Determine the [X, Y] coordinate at the center of the cell enclosing the given text.  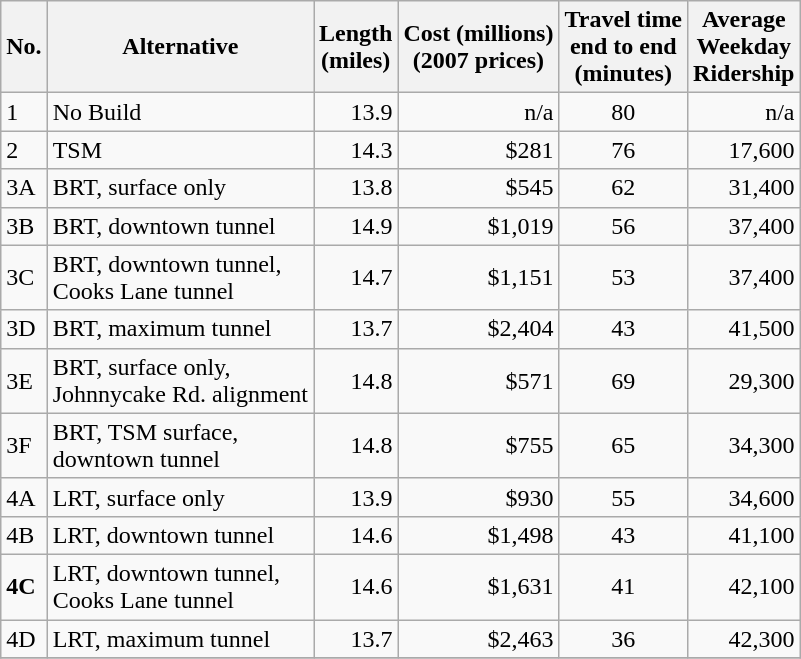
41,100 [744, 535]
41 [624, 586]
80 [624, 112]
41,500 [744, 329]
$1,631 [478, 586]
No Build [180, 112]
36 [624, 639]
BRT, downtown tunnel [180, 226]
56 [624, 226]
65 [624, 446]
3D [24, 329]
$2,404 [478, 329]
Cost (millions)(2007 prices) [478, 47]
53 [624, 278]
42,100 [744, 586]
LRT, downtown tunnel [180, 535]
4C [24, 586]
$545 [478, 188]
34,600 [744, 497]
3E [24, 380]
4A [24, 497]
17,600 [744, 150]
BRT, downtown tunnel,Cooks Lane tunnel [180, 278]
TSM [180, 150]
14.3 [356, 150]
3B [24, 226]
$2,463 [478, 639]
$281 [478, 150]
1 [24, 112]
55 [624, 497]
$1,019 [478, 226]
LRT, downtown tunnel, Cooks Lane tunnel [180, 586]
14.9 [356, 226]
62 [624, 188]
LRT, surface only [180, 497]
$571 [478, 380]
$755 [478, 446]
$1,498 [478, 535]
4B [24, 535]
14.7 [356, 278]
BRT, TSM surface,downtown tunnel [180, 446]
13.8 [356, 188]
Length(miles) [356, 47]
31,400 [744, 188]
BRT, surface only,Johnnycake Rd. alignment [180, 380]
BRT, maximum tunnel [180, 329]
3A [24, 188]
42,300 [744, 639]
No. [24, 47]
$1,151 [478, 278]
69 [624, 380]
Alternative [180, 47]
76 [624, 150]
3C [24, 278]
$930 [478, 497]
LRT, maximum tunnel [180, 639]
BRT, surface only [180, 188]
3F [24, 446]
4D [24, 639]
AverageWeekdayRidership [744, 47]
Travel timeend to end(minutes) [624, 47]
34,300 [744, 446]
2 [24, 150]
29,300 [744, 380]
